For the text-containing cell, return its midpoint in (X, Y) coordinate format. 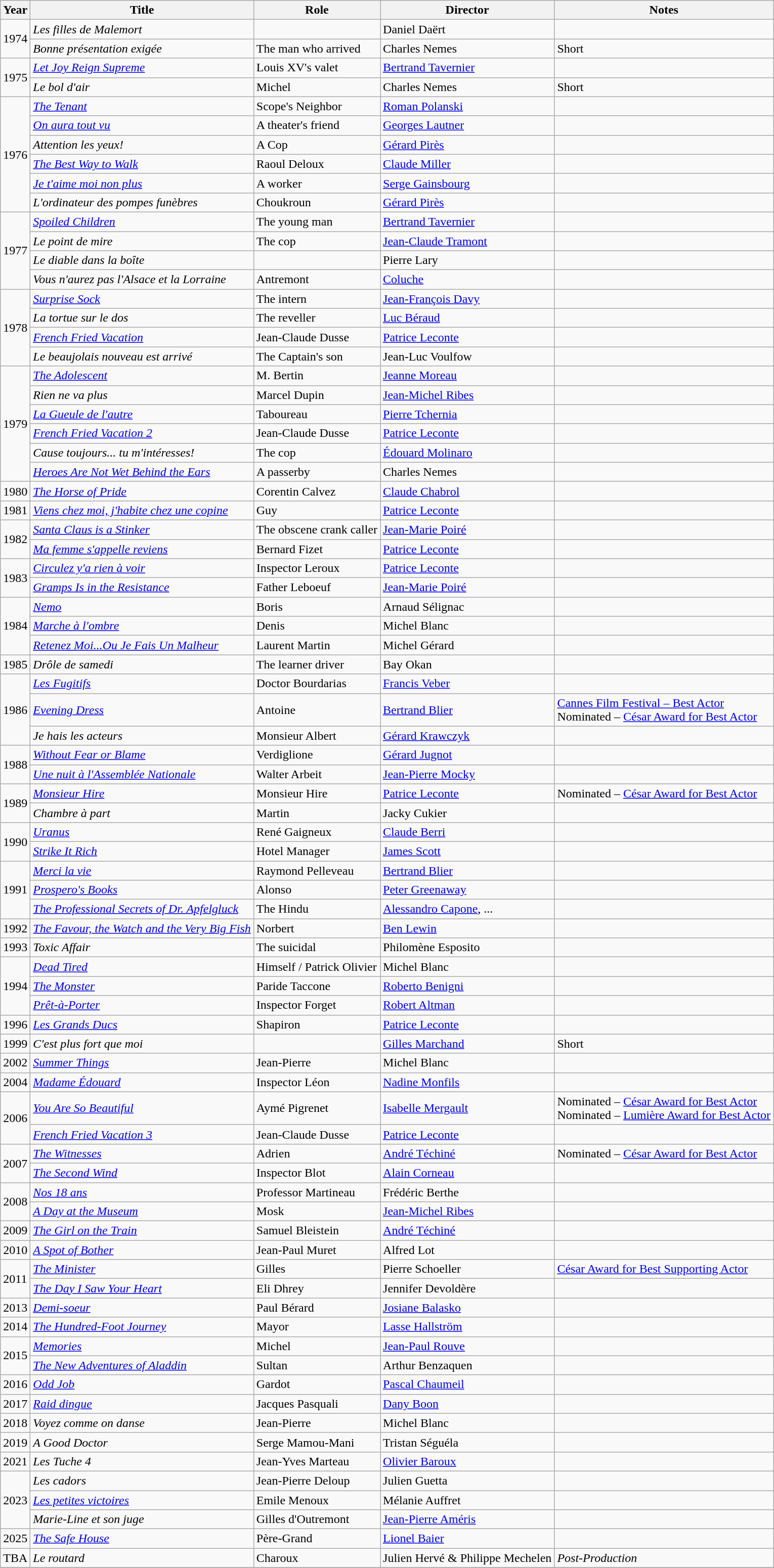
Alessandro Capone, ... (467, 909)
2011 (15, 1279)
French Fried Vacation 2 (142, 433)
Ben Lewin (467, 928)
Julien Hervé & Philippe Mechelen (467, 1558)
Louis XV's valet (317, 68)
Jean-Luc Voulfow (467, 356)
A Good Doctor (142, 1442)
The Tenant (142, 106)
Marche à l'ombre (142, 626)
1982 (15, 539)
2010 (15, 1250)
2023 (15, 1500)
Daniel Daërt (467, 29)
Marcel Dupin (317, 395)
Julien Guetta (467, 1481)
1986 (15, 710)
Jean-Paul Muret (317, 1250)
2021 (15, 1461)
Antremont (317, 280)
Paul Bérard (317, 1308)
Demi-soeur (142, 1308)
French Fried Vacation 3 (142, 1134)
Isabelle Mergault (467, 1108)
Raoul Deloux (317, 164)
The Hundred-Foot Journey (142, 1327)
The Safe House (142, 1539)
Le beaujolais nouveau est arrivé (142, 356)
Ma femme s'appelle reviens (142, 549)
Gilles d'Outremont (317, 1519)
Inspector Forget (317, 1005)
2004 (15, 1082)
Monsieur Albert (317, 736)
Pierre Lary (467, 260)
Let Joy Reign Supreme (142, 68)
You Are So Beautiful (142, 1108)
A passerby (317, 472)
Édouard Molinaro (467, 453)
Francis Veber (467, 684)
Tristan Séguéla (467, 1442)
Taboureau (317, 414)
Michel Gérard (467, 645)
Jean-Pierre Mocky (467, 774)
Prospero's Books (142, 890)
Josiane Balasko (467, 1308)
Aymé Pigrenet (317, 1108)
1977 (15, 250)
Prêt-à-Porter (142, 1005)
Gérard Jugnot (467, 755)
Paride Taccone (317, 986)
Les petites victoires (142, 1500)
Choukroun (317, 202)
Scope's Neighbor (317, 106)
Alonso (317, 890)
Arthur Benzaquen (467, 1365)
The reveller (317, 318)
Nominated – César Award for Best ActorNominated – Lumière Award for Best Actor (664, 1108)
Philomène Esposito (467, 948)
Toxic Affair (142, 948)
Vous n'aurez pas l'Alsace et la Lorraine (142, 280)
Luc Béraud (467, 318)
Lionel Baier (467, 1539)
Gilles Marchand (467, 1044)
Drôle de samedi (142, 664)
La Gueule de l'autre (142, 414)
1975 (15, 77)
Rien ne va plus (142, 395)
Jean-François Davy (467, 299)
Role (317, 10)
Les cadors (142, 1481)
Pierre Tchernia (467, 414)
Le routard (142, 1558)
Inspector Blot (317, 1173)
On aura tout vu (142, 125)
Les Fugitifs (142, 684)
1992 (15, 928)
The Second Wind (142, 1173)
The Professional Secrets of Dr. Apfelgluck (142, 909)
M. Bertin (317, 376)
Olivier Baroux (467, 1461)
1994 (15, 986)
Cause toujours... tu m'intéresses! (142, 453)
Gilles (317, 1269)
Raymond Pelleveau (317, 870)
Shapiron (317, 1024)
Circulez y'a rien à voir (142, 568)
Alain Corneau (467, 1173)
Alfred Lot (467, 1250)
2009 (15, 1231)
The Minister (142, 1269)
1989 (15, 803)
The obscene crank caller (317, 529)
The learner driver (317, 664)
Marie-Line et son juge (142, 1519)
Doctor Bourdarias (317, 684)
Chambre à part (142, 813)
Lasse Hallström (467, 1327)
Je hais les acteurs (142, 736)
Jean-Claude Tramont (467, 241)
Serge Gainsbourg (467, 183)
1993 (15, 948)
Jean-Yves Marteau (317, 1461)
Spoiled Children (142, 221)
A worker (317, 183)
1999 (15, 1044)
Denis (317, 626)
2013 (15, 1308)
Mélanie Auffret (467, 1500)
The Adolescent (142, 376)
Merci la vie (142, 870)
1983 (15, 578)
Viens chez moi, j'habite chez une copine (142, 510)
Arnaud Sélignac (467, 607)
The Hindu (317, 909)
Bernard Fizet (317, 549)
Antoine (317, 710)
Dead Tired (142, 967)
Corentin Calvez (317, 491)
Bonne présentation exigée (142, 49)
Sultan (317, 1365)
1974 (15, 39)
Santa Claus is a Stinker (142, 529)
1981 (15, 510)
The Favour, the Watch and the Very Big Fish (142, 928)
Inspector Leroux (317, 568)
1979 (15, 424)
Uranus (142, 832)
Raid dingue (142, 1404)
Coluche (467, 280)
Georges Lautner (467, 125)
Surprise Sock (142, 299)
2014 (15, 1327)
Peter Greenaway (467, 890)
Post-Production (664, 1558)
Walter Arbeit (317, 774)
Father Leboeuf (317, 588)
Guy (317, 510)
Les Tuche 4 (142, 1461)
Mosk (317, 1212)
Norbert (317, 928)
1976 (15, 154)
James Scott (467, 851)
1985 (15, 664)
Director (467, 10)
Jean-Pierre Améris (467, 1519)
The New Adventures of Aladdin (142, 1365)
2006 (15, 1117)
Bay Okan (467, 664)
The Girl on the Train (142, 1231)
Charoux (317, 1558)
Eli Dhrey (317, 1288)
1991 (15, 889)
2002 (15, 1063)
The Witnesses (142, 1153)
Frédéric Berthe (467, 1192)
Emile Menoux (317, 1500)
Le point de mire (142, 241)
2016 (15, 1384)
Notes (664, 10)
Verdiglione (317, 755)
TBA (15, 1558)
Pascal Chaumeil (467, 1384)
Les Grands Ducs (142, 1024)
2015 (15, 1356)
1988 (15, 765)
Retenez Moi...Ou Je Fais Un Malheur (142, 645)
Voyez comme on danse (142, 1423)
Hotel Manager (317, 851)
Nos 18 ans (142, 1192)
Nemo (142, 607)
Une nuit à l'Assemblée Nationale (142, 774)
2018 (15, 1423)
Roberto Benigni (467, 986)
Gérard Krawczyk (467, 736)
Cannes Film Festival – Best ActorNominated – César Award for Best Actor (664, 710)
The young man (317, 221)
Robert Altman (467, 1005)
1996 (15, 1024)
The Day I Saw Your Heart (142, 1288)
Title (142, 10)
The Captain's son (317, 356)
The Horse of Pride (142, 491)
The Monster (142, 986)
Attention les yeux! (142, 145)
Without Fear or Blame (142, 755)
2007 (15, 1163)
The Best Way to Walk (142, 164)
Serge Mamou-Mani (317, 1442)
Le bol d'air (142, 87)
Je t'aime moi non plus (142, 183)
The man who arrived (317, 49)
Laurent Martin (317, 645)
Jennifer Devoldère (467, 1288)
César Award for Best Supporting Actor (664, 1269)
1978 (15, 328)
Le diable dans la boîte (142, 260)
1980 (15, 491)
Himself / Patrick Olivier (317, 967)
Heroes Are Not Wet Behind the Ears (142, 472)
Nadine Monfils (467, 1082)
L'ordinateur des pompes funèbres (142, 202)
Strike It Rich (142, 851)
Jacques Pasquali (317, 1404)
Madame Édouard (142, 1082)
Professor Martineau (317, 1192)
Samuel Bleistein (317, 1231)
Jeanne Moreau (467, 376)
Dany Boon (467, 1404)
2019 (15, 1442)
Claude Chabrol (467, 491)
Year (15, 10)
Mayor (317, 1327)
C'est plus fort que moi (142, 1044)
2017 (15, 1404)
1984 (15, 626)
Claude Berri (467, 832)
Odd Job (142, 1384)
A theater's friend (317, 125)
2008 (15, 1201)
Les filles de Malemort (142, 29)
French Fried Vacation (142, 337)
Boris (317, 607)
Pierre Schoeller (467, 1269)
René Gaigneux (317, 832)
Jacky Cukier (467, 813)
Gardot (317, 1384)
Summer Things (142, 1063)
Roman Polanski (467, 106)
Evening Dress (142, 710)
Jean-Pierre Deloup (317, 1481)
Inspector Léon (317, 1082)
Memories (142, 1346)
The suicidal (317, 948)
2025 (15, 1539)
Jean-Paul Rouve (467, 1346)
1990 (15, 841)
La tortue sur le dos (142, 318)
A Spot of Bother (142, 1250)
Martin (317, 813)
Gramps Is in the Resistance (142, 588)
Adrien (317, 1153)
A Day at the Museum (142, 1212)
A Cop (317, 145)
Claude Miller (467, 164)
The intern (317, 299)
Père-Grand (317, 1539)
